Return (x, y) of the center of cell containing provided text 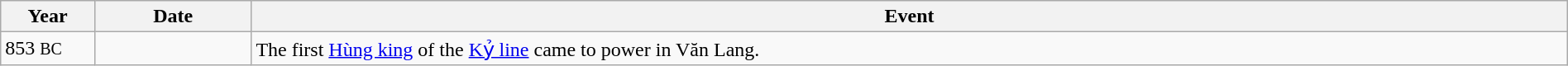
Year (48, 16)
The first Hùng king of the Kỷ line came to power in Văn Lang. (910, 49)
853 BC (48, 49)
Event (910, 16)
Date (172, 16)
